Locate the cell with the specified text and output its (X, Y) center coordinate. 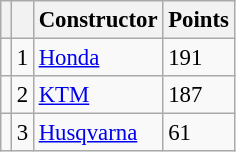
1 (22, 58)
191 (198, 58)
Points (198, 20)
Husqvarna (98, 133)
Honda (98, 58)
KTM (98, 95)
61 (198, 133)
3 (22, 133)
2 (22, 95)
187 (198, 95)
Constructor (98, 20)
